Extract the [X, Y] coordinate from the center of the cell holding the provided text.  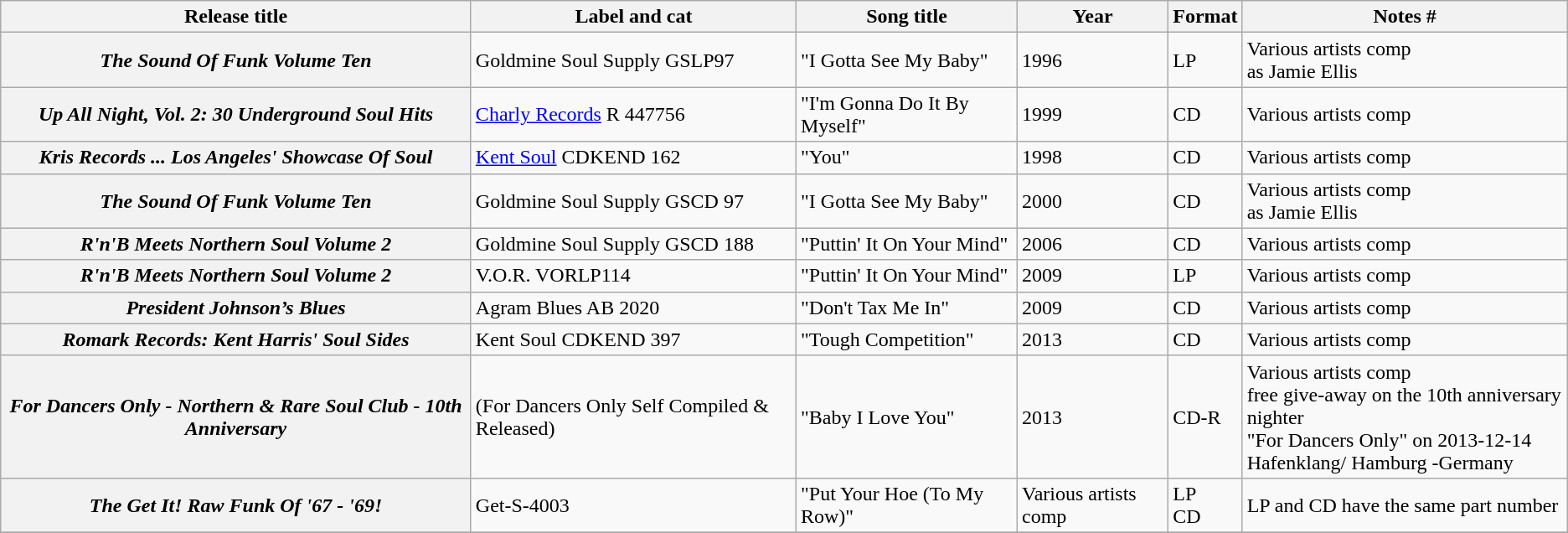
2000 [1092, 201]
Kent Soul CDKEND 397 [633, 339]
Charly Records R 447756 [633, 114]
Kris Records ... Los Angeles' Showcase Of Soul [236, 158]
Get-S-4003 [633, 505]
2006 [1092, 244]
1998 [1092, 158]
Label and cat [633, 17]
Kent Soul CDKEND 162 [633, 158]
"You" [906, 158]
Goldmine Soul Supply GSCD 97 [633, 201]
"Baby I Love You" [906, 417]
1996 [1092, 60]
LP and CD have the same part number [1405, 505]
"I'm Gonna Do It By Myself" [906, 114]
Romark Records: Kent Harris' Soul Sides [236, 339]
President Johnson’s Blues [236, 308]
LPCD [1205, 505]
Format [1205, 17]
(For Dancers Only Self Compiled & Released) [633, 417]
"Don't Tax Me In" [906, 308]
Goldmine Soul Supply GSCD 188 [633, 244]
For Dancers Only - Northern & Rare Soul Club - 10th Anniversary [236, 417]
Notes # [1405, 17]
1999 [1092, 114]
Year [1092, 17]
V.O.R. VORLP114 [633, 276]
Agram Blues AB 2020 [633, 308]
CD-R [1205, 417]
Various artists compfree give-away on the 10th anniversary nighter"For Dancers Only" on 2013-12-14Hafenklang/ Hamburg -Germany [1405, 417]
Song title [906, 17]
Up All Night, Vol. 2: 30 Underground Soul Hits [236, 114]
"Tough Competition" [906, 339]
The Get It! Raw Funk Of '67 - '69! [236, 505]
"Put Your Hoe (To My Row)" [906, 505]
Release title [236, 17]
Goldmine Soul Supply GSLP97 [633, 60]
